Determine the [x, y] coordinate at the center of the cell enclosing the given text.  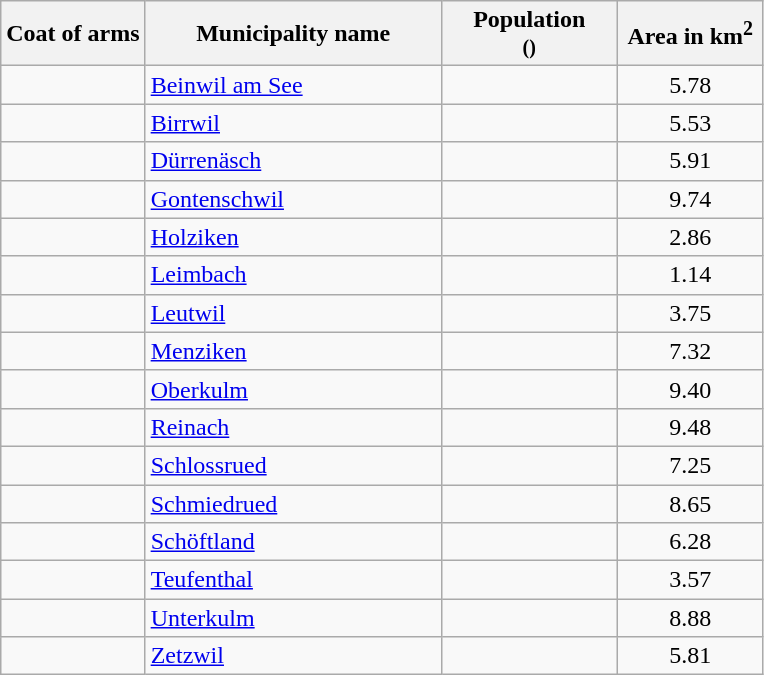
3.57 [690, 580]
Teufenthal [293, 580]
5.91 [690, 161]
Population() [529, 34]
Beinwil am See [293, 85]
Coat of arms [73, 34]
5.53 [690, 123]
7.25 [690, 465]
Holziken [293, 237]
3.75 [690, 313]
6.28 [690, 542]
Municipality name [293, 34]
Schöftland [293, 542]
5.78 [690, 85]
Birrwil [293, 123]
8.65 [690, 503]
1.14 [690, 275]
Area in km2 [690, 34]
Leimbach [293, 275]
Leutwil [293, 313]
8.88 [690, 618]
Unterkulm [293, 618]
2.86 [690, 237]
Dürrenäsch [293, 161]
7.32 [690, 351]
Gontenschwil [293, 199]
Schlossrued [293, 465]
Oberkulm [293, 389]
9.48 [690, 427]
5.81 [690, 656]
9.74 [690, 199]
Schmiedrued [293, 503]
Zetzwil [293, 656]
Menziken [293, 351]
9.40 [690, 389]
Reinach [293, 427]
